Return [x, y] of the center of cell containing provided text 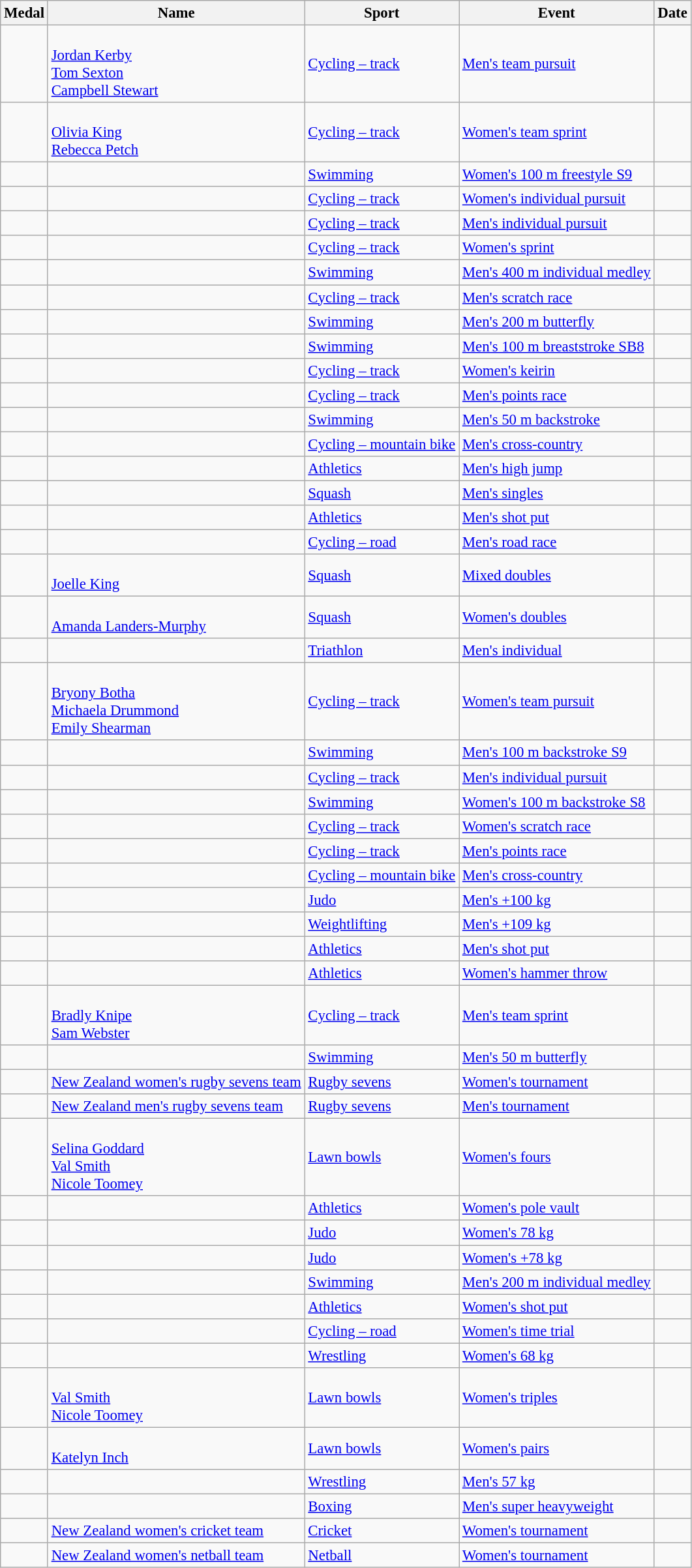
Olivia KingRebecca Petch [176, 132]
Men's 50 m backstroke [557, 420]
Men's super heavyweight [557, 1506]
Men's 50 m butterfly [557, 1058]
Men's +100 kg [557, 900]
Men's scratch race [557, 297]
Women's scratch race [557, 826]
Men's high jump [557, 469]
New Zealand men's rugby sevens team [176, 1106]
Medal [25, 13]
Women's 68 kg [557, 1355]
Women's individual pursuit [557, 199]
Men's +109 kg [557, 925]
Women's 78 kg [557, 1233]
Bryony BothaMichaela DrummondEmily Shearman [176, 702]
Bradly KnipeSam Webster [176, 1016]
Triathlon [382, 651]
Cricket [382, 1531]
Joelle King [176, 575]
Men's 400 m individual medley [557, 273]
Men's tournament [557, 1106]
Katelyn Inch [176, 1449]
Women's pairs [557, 1449]
Date [672, 13]
Women's 100 m freestyle S9 [557, 175]
Women's 100 m backstroke S8 [557, 802]
Women's sprint [557, 248]
Weightlifting [382, 925]
Men's team sprint [557, 1016]
Women's fours [557, 1158]
Women's hammer throw [557, 973]
Men's 100 m breaststroke SB8 [557, 346]
Women's time trial [557, 1331]
Event [557, 13]
New Zealand women's netball team [176, 1556]
Men's individual [557, 651]
Women's keirin [557, 370]
Amanda Landers-Murphy [176, 618]
Women's doubles [557, 618]
Mixed doubles [557, 575]
Boxing [382, 1506]
Men's singles [557, 493]
Val SmithNicole Toomey [176, 1398]
Jordan KerbyTom SextonCampbell Stewart [176, 64]
Sport [382, 13]
Name [176, 13]
Men's team pursuit [557, 64]
Men's 100 m backstroke S9 [557, 753]
Women's triples [557, 1398]
Men's road race [557, 542]
New Zealand women's cricket team [176, 1531]
New Zealand women's rugby sevens team [176, 1082]
Men's 57 kg [557, 1482]
Men's 200 m butterfly [557, 321]
Men's 200 m individual medley [557, 1282]
Women's pole vault [557, 1208]
Women's +78 kg [557, 1258]
Netball [382, 1556]
Selina GoddardVal SmithNicole Toomey [176, 1158]
Women's shot put [557, 1307]
Women's team sprint [557, 132]
Women's team pursuit [557, 702]
